Search for the cell housing the specified text and yield its (X, Y) center coordinate. 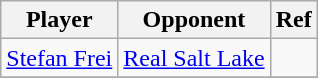
Ref (294, 20)
Opponent (194, 20)
Stefan Frei (60, 58)
Player (60, 20)
Real Salt Lake (194, 58)
